Extract the (X, Y) coordinate from the center of the cell holding the provided text.  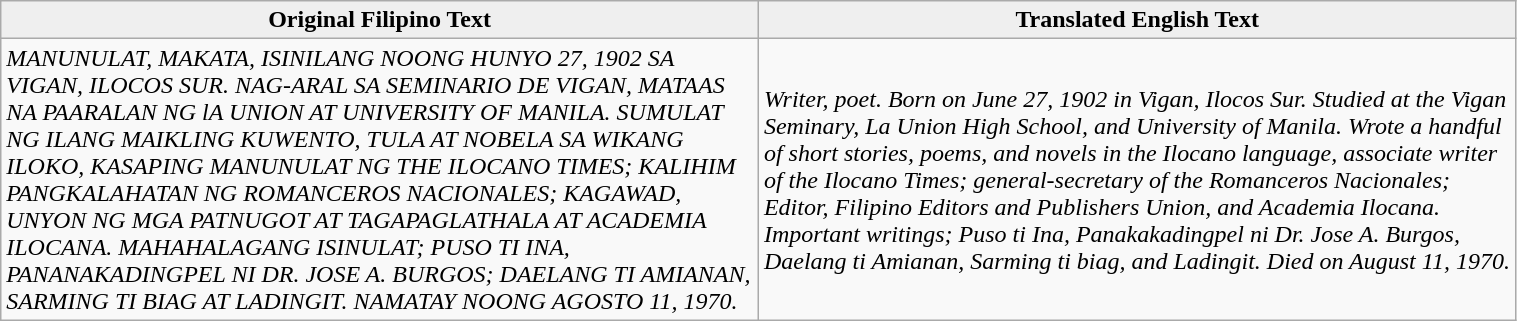
Original Filipino Text (380, 20)
Translated English Text (1137, 20)
